Locate the cell with the specified text and output its (X, Y) center coordinate. 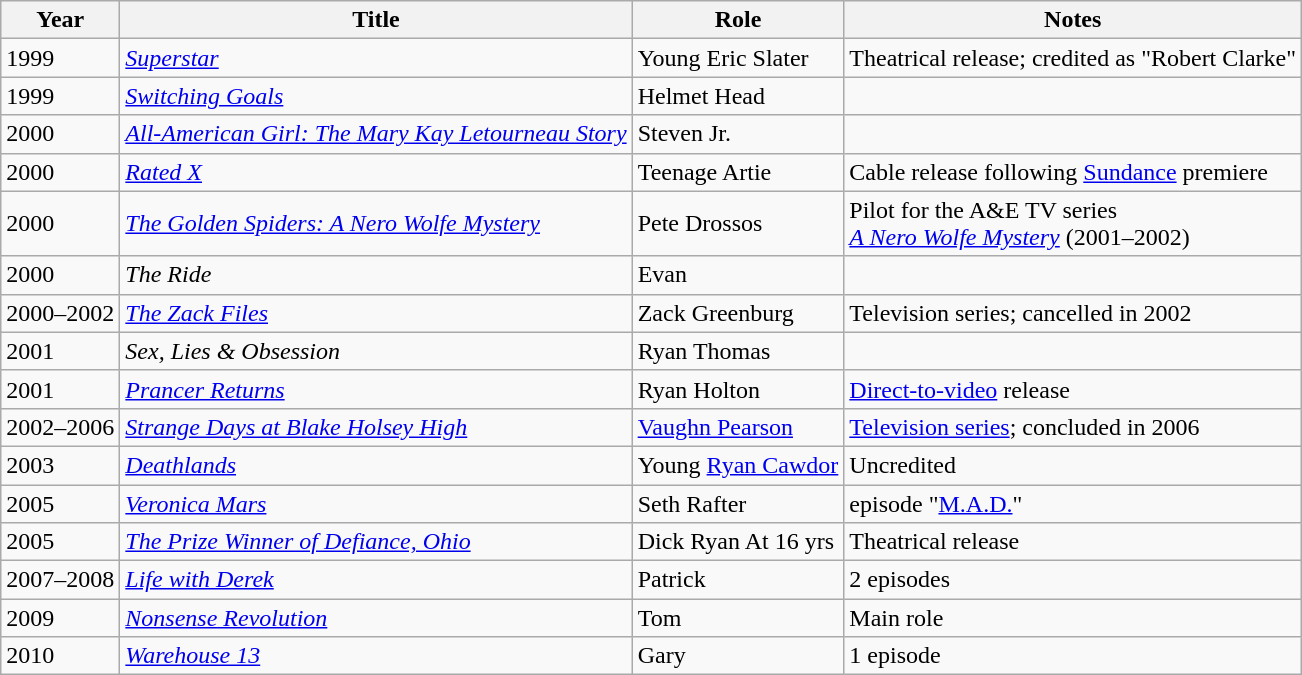
2002–2006 (60, 427)
Switching Goals (376, 96)
Veronica Mars (376, 503)
Main role (1073, 618)
2000–2002 (60, 313)
Young Ryan Cawdor (738, 465)
Theatrical release (1073, 542)
Evan (738, 275)
Ryan Holton (738, 389)
Life with Derek (376, 580)
Notes (1073, 20)
1 episode (1073, 656)
The Prize Winner of Defiance, Ohio (376, 542)
Direct-to-video release (1073, 389)
Vaughn Pearson (738, 427)
Pete Drossos (738, 224)
2 episodes (1073, 580)
Television series; cancelled in 2002 (1073, 313)
2009 (60, 618)
2003 (60, 465)
Theatrical release; credited as "Robert Clarke" (1073, 58)
Superstar (376, 58)
All-American Girl: The Mary Kay Letourneau Story (376, 134)
Patrick (738, 580)
Uncredited (1073, 465)
Pilot for the A&E TV seriesA Nero Wolfe Mystery (2001–2002) (1073, 224)
Television series; concluded in 2006 (1073, 427)
Sex, Lies & Obsession (376, 351)
The Zack Files (376, 313)
Gary (738, 656)
Strange Days at Blake Holsey High (376, 427)
Rated X (376, 172)
Warehouse 13 (376, 656)
Teenage Artie (738, 172)
Cable release following Sundance premiere (1073, 172)
Seth Rafter (738, 503)
2007–2008 (60, 580)
The Ride (376, 275)
Nonsense Revolution (376, 618)
Steven Jr. (738, 134)
Zack Greenburg (738, 313)
Title (376, 20)
Tom (738, 618)
Young Eric Slater (738, 58)
Year (60, 20)
Helmet Head (738, 96)
Deathlands (376, 465)
Dick Ryan At 16 yrs (738, 542)
episode "M.A.D." (1073, 503)
The Golden Spiders: A Nero Wolfe Mystery (376, 224)
Prancer Returns (376, 389)
2010 (60, 656)
Ryan Thomas (738, 351)
Role (738, 20)
